Return (x, y) of the center of cell containing provided text 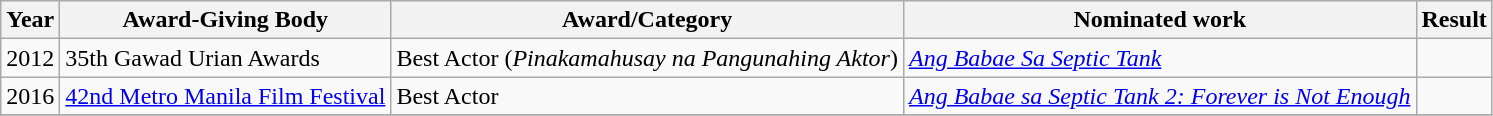
42nd Metro Manila Film Festival (226, 96)
Nominated work (1160, 20)
Best Actor (648, 96)
35th Gawad Urian Awards (226, 58)
Ang Babae sa Septic Tank 2: Forever is Not Enough (1160, 96)
Year (30, 20)
2012 (30, 58)
Ang Babae Sa Septic Tank (1160, 58)
Award-Giving Body (226, 20)
Result (1454, 20)
Award/Category (648, 20)
2016 (30, 96)
Best Actor (Pinakamahusay na Pangunahing Aktor) (648, 58)
